Capture the cell that displays the provided text and extract its (x, y) central coordinate. 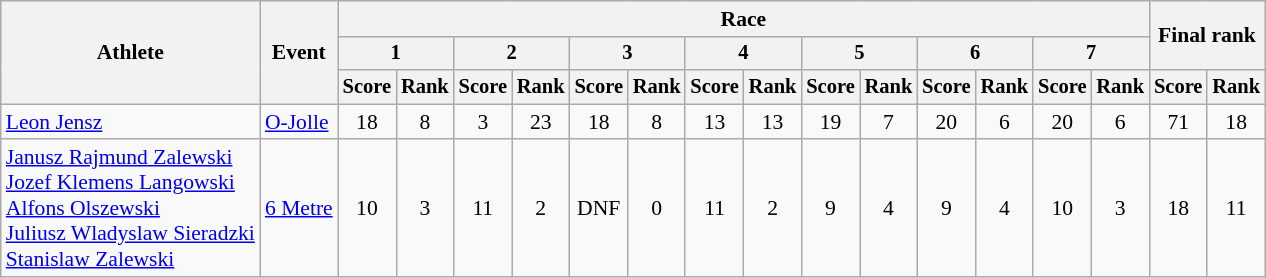
Final rank (1207, 36)
Event (299, 52)
19 (830, 122)
71 (1178, 122)
Janusz Rajmund ZalewskiJozef Klemens Langowski Alfons Olszewski Juliusz Wladyslaw Sieradzki Stanislaw Zalewski (130, 209)
0 (657, 209)
23 (541, 122)
DNF (599, 209)
Leon Jensz (130, 122)
Race (744, 19)
O-Jolle (299, 122)
Athlete (130, 52)
6 Metre (299, 209)
5 (859, 54)
1 (396, 54)
